Extract the (x, y) coordinate from the center of the cell holding the provided text.  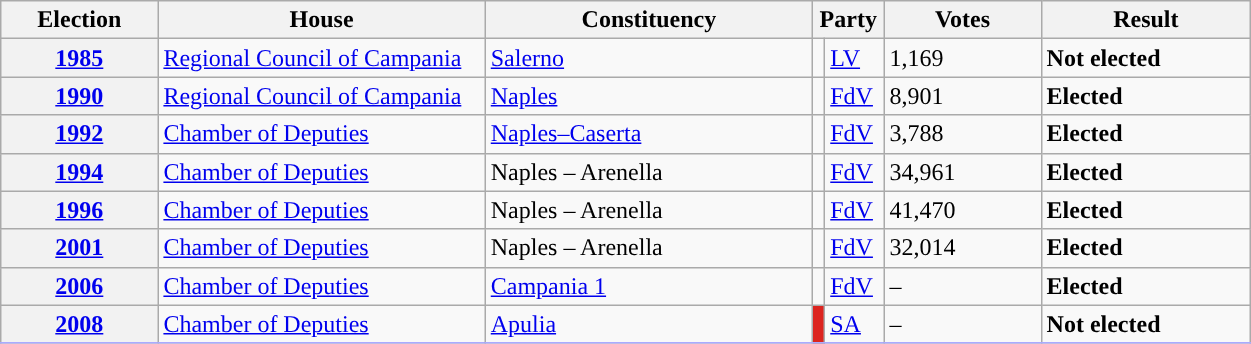
Campania 1 (648, 286)
1992 (80, 134)
Salerno (648, 58)
1985 (80, 58)
2006 (80, 286)
41,470 (962, 210)
Election (80, 20)
Constituency (648, 20)
2008 (80, 324)
Naples–Caserta (648, 134)
3,788 (962, 134)
1990 (80, 96)
1994 (80, 172)
House (322, 20)
34,961 (962, 172)
Result (1146, 20)
8,901 (962, 96)
SA (854, 324)
LV (854, 58)
1996 (80, 210)
Apulia (648, 324)
Party (848, 20)
1,169 (962, 58)
Naples (648, 96)
Votes (962, 20)
32,014 (962, 248)
2001 (80, 248)
